For the text-containing cell, return its midpoint in [x, y] coordinate format. 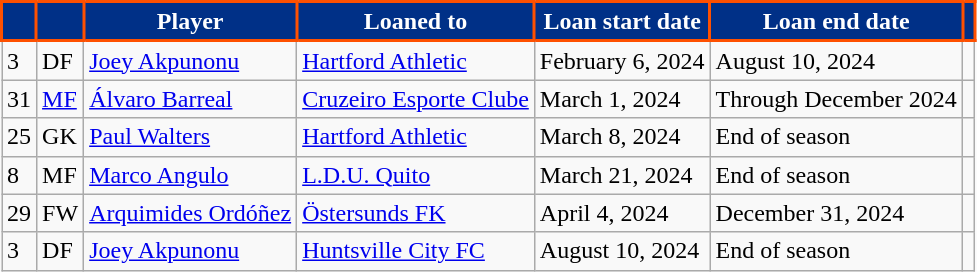
29 [20, 213]
FW [60, 213]
December 31, 2024 [836, 213]
L.D.U. Quito [416, 175]
Arquimides Ordóñez [190, 213]
April 4, 2024 [622, 213]
March 21, 2024 [622, 175]
Through December 2024 [836, 99]
Álvaro Barreal [190, 99]
Loan end date [836, 22]
March 1, 2024 [622, 99]
8 [20, 175]
GK [60, 137]
Huntsville City FC [416, 251]
Östersunds FK [416, 213]
February 6, 2024 [622, 60]
31 [20, 99]
25 [20, 137]
Player [190, 22]
March 8, 2024 [622, 137]
Cruzeiro Esporte Clube [416, 99]
Marco Angulo [190, 175]
Loaned to [416, 22]
Paul Walters [190, 137]
Loan start date [622, 22]
